Output the [x, y] coordinate of the center of the cell containing the given text.  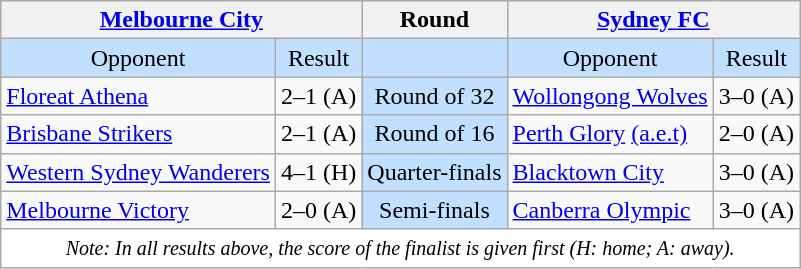
Round [434, 20]
4–1 (H) [318, 172]
Blacktown City [610, 172]
Round of 16 [434, 134]
Floreat Athena [138, 96]
Sydney FC [653, 20]
Western Sydney Wanderers [138, 172]
Round of 32 [434, 96]
Brisbane Strikers [138, 134]
Canberra Olympic [610, 210]
Quarter-finals [434, 172]
Note: In all results above, the score of the finalist is given first (H: home; A: away). [400, 248]
Semi-finals [434, 210]
Wollongong Wolves [610, 96]
Melbourne City [182, 20]
Melbourne Victory [138, 210]
Perth Glory (a.e.t) [610, 134]
